Search for the cell housing the specified text and yield its (X, Y) center coordinate. 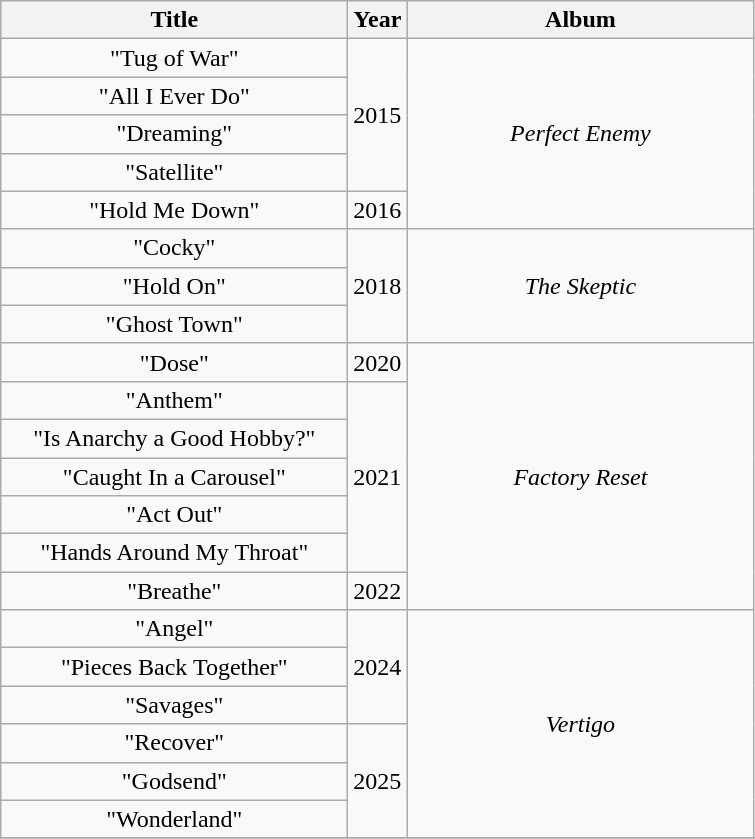
Perfect Enemy (580, 134)
"Hold On" (174, 286)
"Angel" (174, 629)
"Hands Around My Throat" (174, 553)
2018 (378, 286)
2015 (378, 115)
Vertigo (580, 724)
2016 (378, 210)
"Caught In a Carousel" (174, 477)
2021 (378, 476)
"Act Out" (174, 515)
2025 (378, 781)
"Dreaming" (174, 134)
Album (580, 20)
"Dose" (174, 362)
"Savages" (174, 705)
"All I Ever Do" (174, 96)
2020 (378, 362)
"Tug of War" (174, 58)
"Satellite" (174, 172)
"Pieces Back Together" (174, 667)
2022 (378, 591)
"Recover" (174, 743)
"Cocky" (174, 248)
"Godsend" (174, 781)
Factory Reset (580, 476)
Title (174, 20)
2024 (378, 667)
"Hold Me Down" (174, 210)
"Is Anarchy a Good Hobby?" (174, 438)
Year (378, 20)
"Breathe" (174, 591)
The Skeptic (580, 286)
"Anthem" (174, 400)
"Ghost Town" (174, 324)
"Wonderland" (174, 819)
